Return (X, Y) of the center of cell containing provided text 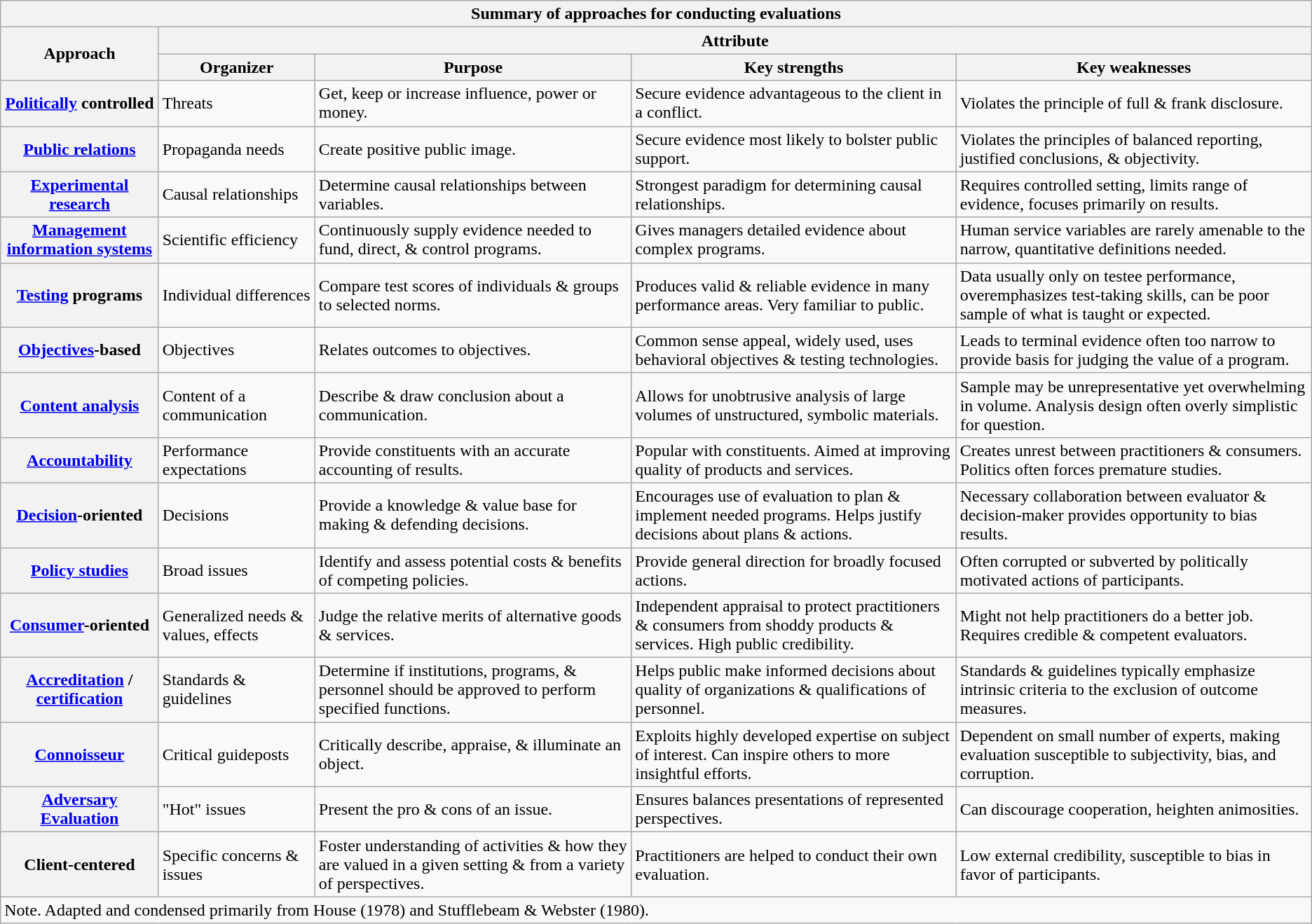
Provide a knowledge & value base for making & defending decisions. (473, 515)
Critical guideposts (237, 754)
Specific concerns & issues (237, 864)
Standards & guidelines (237, 690)
Scientific efficiency (237, 240)
Describe & draw conclusion about a communication. (473, 405)
Exploits highly developed expertise on subject of interest. Can inspire others to more insightful efforts. (793, 754)
Decision-oriented (80, 515)
Practitioners are helped to conduct their own evaluation. (793, 864)
Client-centered (80, 864)
Present the pro & cons of an issue. (473, 810)
Dependent on small number of experts, making evaluation susceptible to subjectivity, bias, and corruption. (1134, 754)
Allows for unobtrusive analysis of large volumes of unstructured, symbolic materials. (793, 405)
Critically describe, appraise, & illuminate an object. (473, 754)
Individual differences (237, 295)
Causal relationships (237, 195)
Often corrupted or subverted by politically motivated actions of participants. (1134, 570)
Helps public make informed decisions about quality of organizations & qualifications of personnel. (793, 690)
Get, keep or increase influence, power or money. (473, 104)
Politically controlled (80, 104)
Might not help practitioners do a better job. Requires credible & competent evaluators. (1134, 626)
Purpose (473, 67)
Performance expectations (237, 460)
Objectives-based (80, 350)
Continuously supply evidence needed to fund, direct, & control programs. (473, 240)
Judge the relative merits of alternative goods & services. (473, 626)
Propaganda needs (237, 149)
Violates the principles of balanced reporting, justified conclusions, & objectivity. (1134, 149)
Produces valid & reliable evidence in many performance areas. Very familiar to public. (793, 295)
Gives managers detailed evidence about complex programs. (793, 240)
Experimental research (80, 195)
Note. Adapted and condensed primarily from House (1978) and Stufflebeam & Webster (1980). (656, 910)
Foster understanding of activities & how they are valued in a given setting & from a variety of perspectives. (473, 864)
Policy studies (80, 570)
Summary of approaches for conducting evaluations (656, 14)
Compare test scores of individuals & groups to selected norms. (473, 295)
Attribute (734, 41)
Provide constituents with an accurate accounting of results. (473, 460)
Encourages use of evaluation to plan & implement needed programs. Helps justify decisions about plans & actions. (793, 515)
Objectives (237, 350)
Data usually only on testee performance, overemphasizes test-taking skills, can be poor sample of what is taught or expected. (1134, 295)
Secure evidence advantageous to the client in a conflict. (793, 104)
Create positive public image. (473, 149)
Broad issues (237, 570)
Key weaknesses (1134, 67)
Accountability (80, 460)
Determine if institutions, programs, & personnel should be approved to perform specified functions. (473, 690)
Standards & guidelines typically emphasize intrinsic criteria to the exclusion of outcome measures. (1134, 690)
Identify and assess potential costs & benefits of competing policies. (473, 570)
Popular with constituents. Aimed at improving quality of products and services. (793, 460)
Determine causal relationships between variables. (473, 195)
Public relations (80, 149)
Strongest paradigm for determining causal relationships. (793, 195)
Adversary Evaluation (80, 810)
Provide general direction for broadly focused actions. (793, 570)
Necessary collaboration between evaluator & decision-maker provides opportunity to bias results. (1134, 515)
Generalized needs & values, effects (237, 626)
Key strengths (793, 67)
Content analysis (80, 405)
Ensures balances presentations of represented perspectives. (793, 810)
Testing programs (80, 295)
Leads to terminal evidence often too narrow to provide basis for judging the value of a program. (1134, 350)
Decisions (237, 515)
Secure evidence most likely to bolster public support. (793, 149)
Connoisseur (80, 754)
Accreditation / certification (80, 690)
Low external credibility, susceptible to bias in favor of participants. (1134, 864)
Content of a communication (237, 405)
Requires controlled setting, limits range of evidence, focuses primarily on results. (1134, 195)
Human service variables are rarely amenable to the narrow, quantitative definitions needed. (1134, 240)
Independent appraisal to protect practitioners & consumers from shoddy products & services. High public credibility. (793, 626)
Can discourage cooperation, heighten animosities. (1134, 810)
Common sense appeal, widely used, uses behavioral objectives & testing technologies. (793, 350)
Organizer (237, 67)
Management information systems (80, 240)
Sample may be unrepresentative yet overwhelming in volume. Analysis design often overly simplistic for question. (1134, 405)
Threats (237, 104)
"Hot" issues (237, 810)
Violates the principle of full & frank disclosure. (1134, 104)
Creates unrest between practitioners & consumers. Politics often forces premature studies. (1134, 460)
Relates outcomes to objectives. (473, 350)
Approach (80, 54)
Consumer-oriented (80, 626)
